Determine the [X, Y] coordinate at the center of the cell enclosing the given text.  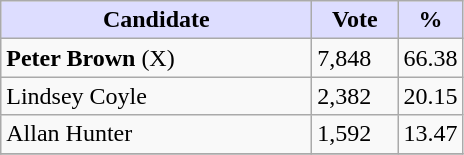
1,592 [355, 134]
66.38 [430, 58]
Peter Brown (X) [156, 58]
20.15 [430, 96]
7,848 [355, 58]
13.47 [430, 134]
Lindsey Coyle [156, 96]
Candidate [156, 20]
Vote [355, 20]
% [430, 20]
2,382 [355, 96]
Allan Hunter [156, 134]
